Search for the cell housing the specified text and yield its [X, Y] center coordinate. 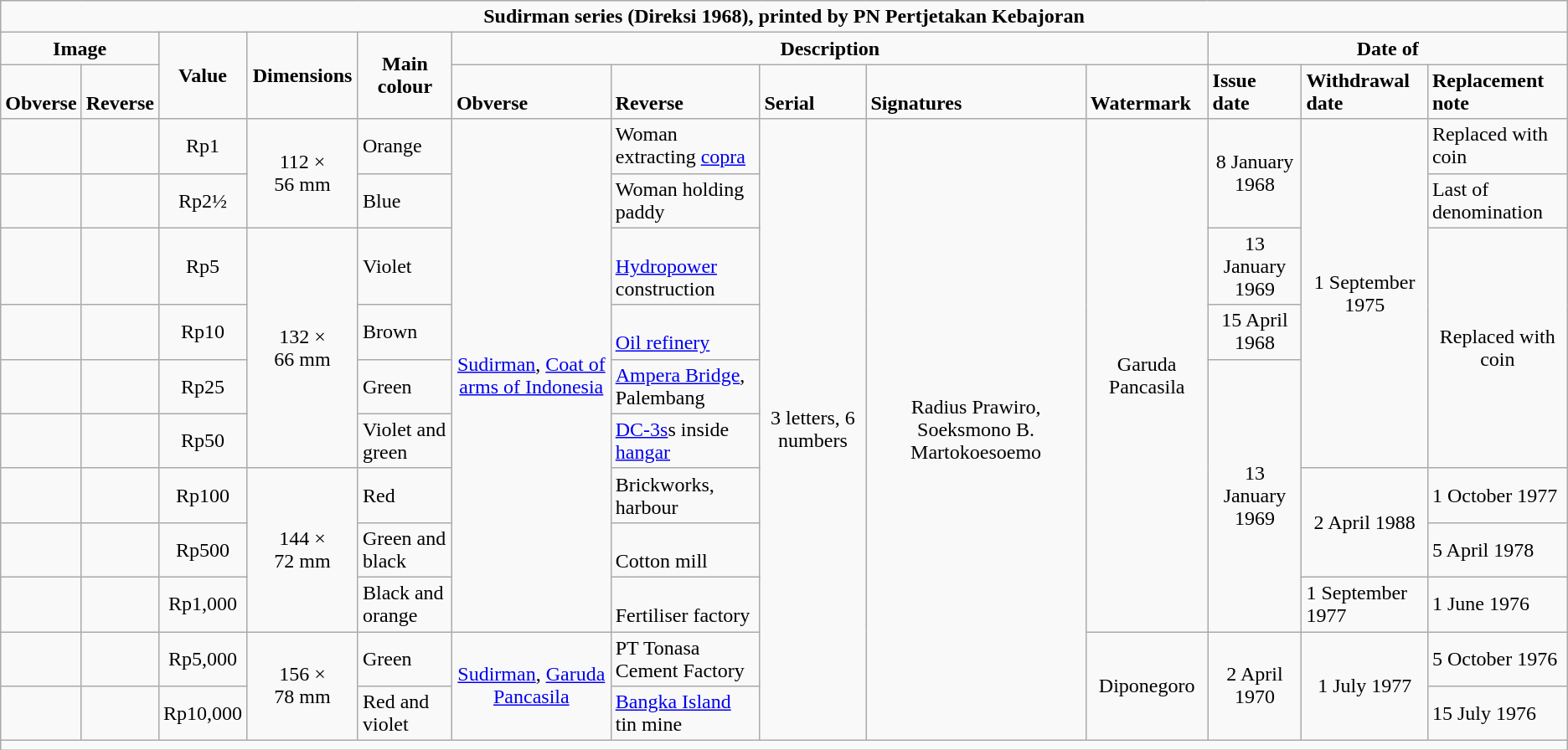
Issue date [1255, 92]
Ampera Bridge, Palembang [685, 387]
Sudirman series (Direksi 1968), printed by PN Pertjetakan Kebajoran [784, 17]
5 October 1976 [1498, 658]
2 April 1970 [1255, 686]
Last of denomination [1498, 201]
Black and orange [405, 604]
Brown [405, 331]
15 April 1968 [1255, 331]
Rp10,000 [203, 713]
156 × 78 mm [303, 686]
Oil refinery [685, 331]
Radius Prawiro, Soeksmono B. Martokoesoemo [976, 430]
Rp100 [203, 496]
Fertiliser factory [685, 604]
15 July 1976 [1498, 713]
Violet [405, 266]
1 September 1975 [1365, 293]
1 July 1977 [1365, 686]
Rp2½ [203, 201]
Sudirman, Garuda Pancasila [531, 686]
Hydropower construction [685, 266]
Rp1 [203, 146]
Serial [812, 92]
Watermark [1147, 92]
Woman extracting copra [685, 146]
Rp50 [203, 440]
Rp10 [203, 331]
112 × 56 mm [303, 173]
144 × 72 mm [303, 549]
Withdrawal date [1365, 92]
Violet and green [405, 440]
2 April 1988 [1365, 522]
Image [80, 49]
Sudirman, Coat of arms of Indonesia [531, 375]
1 June 1976 [1498, 604]
3 letters, 6 numbers [812, 430]
Cotton mill [685, 549]
Value [203, 75]
Rp500 [203, 549]
Green and black [405, 549]
5 April 1978 [1498, 549]
Description [829, 49]
Brickworks, harbour [685, 496]
Blue [405, 201]
Woman holding paddy [685, 201]
1 October 1977 [1498, 496]
Main colour [405, 75]
Signatures [976, 92]
Dimensions [303, 75]
PT Tonasa Cement Factory [685, 658]
DC-3ss inside hangar [685, 440]
1 September 1977 [1365, 604]
Diponegoro [1147, 686]
Red and violet [405, 713]
8 January 1968 [1255, 173]
132 × 66 mm [303, 348]
Date of [1387, 49]
Rp5 [203, 266]
Rp1,000 [203, 604]
Red [405, 496]
Garuda Pancasila [1147, 375]
Rp25 [203, 387]
Bangka Island tin mine [685, 713]
Replacement note [1498, 92]
Rp5,000 [203, 658]
Orange [405, 146]
